Return the (x, y) coordinate for the center point of the cell that contains the specified text.  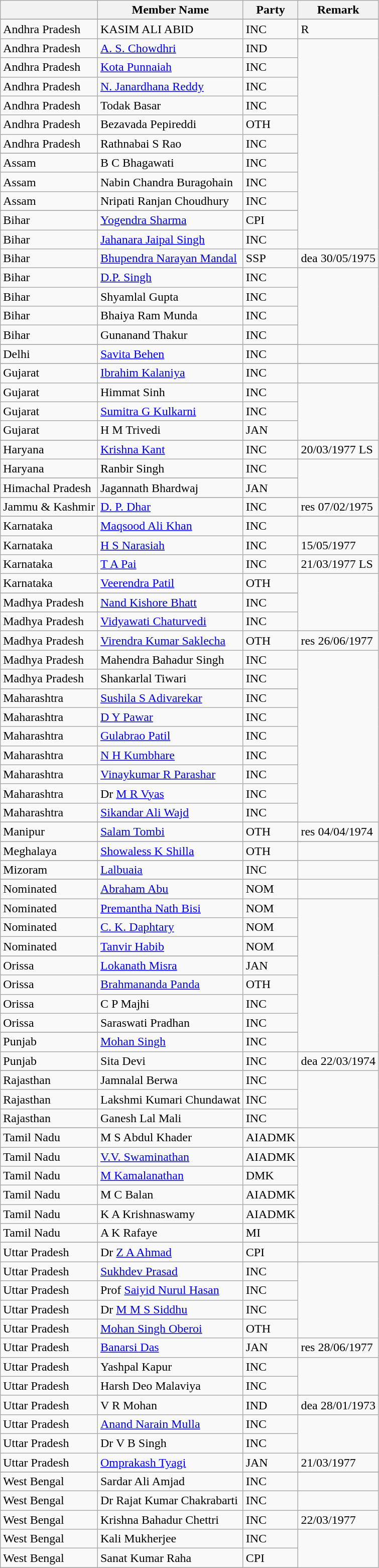
Ibrahim Kalaniya (170, 373)
V.V. Swaminathan (170, 1156)
Sita Devi (170, 1061)
Nabin Chandra Buragohain (170, 182)
Bezavada Pepireddi (170, 125)
Virendra Kumar Saklecha (170, 641)
V R Mohan (170, 1405)
Gulabrao Patil (170, 736)
Mohan Singh (170, 1042)
Savita Behen (170, 354)
Prof Saiyid Nurul Hasan (170, 1290)
Vinaykumar R Parashar (170, 774)
Nand Kishore Bhatt (170, 602)
Lalbuaia (170, 870)
Himachal Pradesh (49, 488)
Sikandar Ali Wajd (170, 812)
Saraswati Pradhan (170, 1023)
Jamnalal Berwa (170, 1080)
MI (271, 1233)
K A Krishnaswamy (170, 1214)
Ranbir Singh (170, 468)
B C Bhagawati (170, 163)
Maqsood Ali Khan (170, 526)
C P Majhi (170, 1004)
22/03/1977 (338, 1520)
M Kamalanathan (170, 1176)
M C Balan (170, 1195)
Jahanara Jaipal Singh (170, 239)
T A Pai (170, 564)
Tanvir Habib (170, 946)
Bhupendra Narayan Mandal (170, 259)
Mohan Singh Oberoi (170, 1329)
Anand Narain Mulla (170, 1424)
Brahmananda Panda (170, 985)
res 07/02/1975 (338, 507)
Gunanand Thakur (170, 335)
15/05/1977 (338, 545)
Mahendra Bahadur Singh (170, 660)
Todak Basar (170, 105)
Vidyawati Chaturvedi (170, 622)
A. S. Chowdhri (170, 48)
Yogendra Sharma (170, 220)
Veerendra Patil (170, 583)
Dr M M S Siddhu (170, 1309)
Dr Rajat Kumar Chakrabarti (170, 1501)
Jammu & Kashmir (49, 507)
21/03/1977 LS (338, 564)
Delhi (49, 354)
Banarsi Das (170, 1348)
Rathnabai S Rao (170, 144)
Mizoram (49, 870)
Showaless K Shilla (170, 851)
Abraham Abu (170, 889)
Shankarlal Tiwari (170, 679)
Kali Mukherjee (170, 1539)
Dr V B Singh (170, 1443)
Sushila S Adivarekar (170, 698)
Sanat Kumar Raha (170, 1558)
R (338, 29)
Harsh Deo Malaviya (170, 1386)
M S Abdul Khader (170, 1137)
Himmat Sinh (170, 392)
Sardar Ali Amjad (170, 1482)
D.P. Singh (170, 278)
Kota Punnaiah (170, 67)
D. P. Dhar (170, 507)
dea 28/01/1973 (338, 1405)
N. Janardhana Reddy (170, 86)
res 04/04/1974 (338, 831)
Shyamlal Gupta (170, 297)
Bhaiya Ram Munda (170, 316)
A K Rafaye (170, 1233)
H M Trivedi (170, 430)
Dr M R Vyas (170, 793)
H S Narasiah (170, 545)
C. K. Daphtary (170, 927)
Lakshmi Kumari Chundawat (170, 1099)
Krishna Kant (170, 449)
KASIM ALI ABID (170, 29)
DMK (271, 1176)
res 28/06/1977 (338, 1348)
Remark (338, 10)
Lokanath Misra (170, 966)
Yashpal Kapur (170, 1367)
Party (271, 10)
D Y Pawar (170, 717)
dea 30/05/1975 (338, 259)
Sumitra G Kulkarni (170, 411)
dea 22/03/1974 (338, 1061)
Premantha Nath Bisi (170, 908)
res 26/06/1977 (338, 641)
Omprakash Tyagi (170, 1463)
Nripati Ranjan Choudhury (170, 201)
Dr Z A Ahmad (170, 1252)
Krishna Bahadur Chettri (170, 1520)
20/03/1977 LS (338, 449)
Salam Tombi (170, 831)
Manipur (49, 831)
SSP (271, 259)
21/03/1977 (338, 1463)
N H Kumbhare (170, 755)
Meghalaya (49, 851)
Sukhdev Prasad (170, 1271)
Ganesh Lal Mali (170, 1118)
Member Name (170, 10)
Jagannath Bhardwaj (170, 488)
